Identify which cell holds the provided text, then report its [x, y] central coordinate. 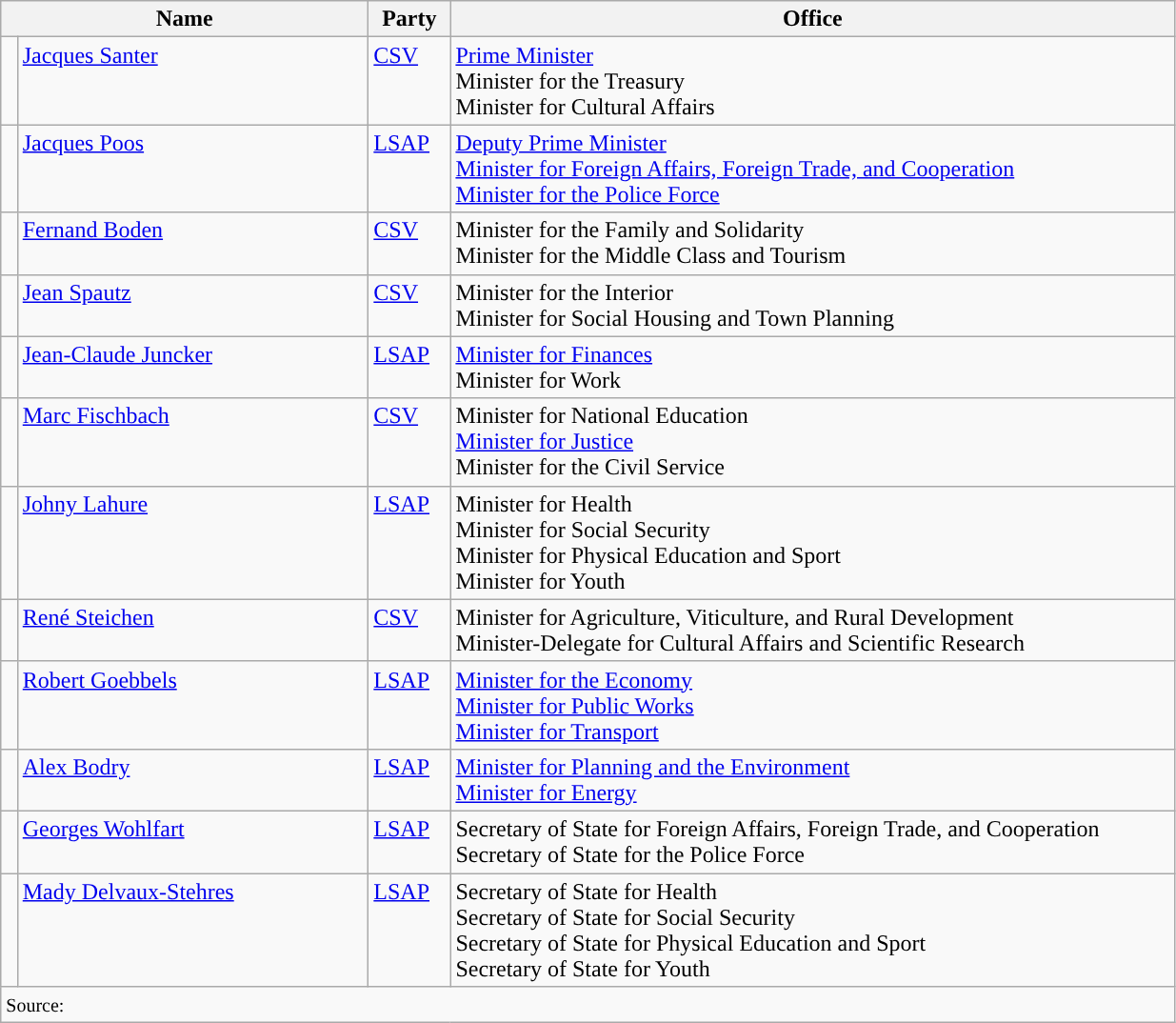
Deputy Prime Minister Minister for Foreign Affairs, Foreign Trade, and Cooperation Minister for the Police Force [813, 169]
Jacques Poos [192, 169]
Minister for Finances Minister for Work [813, 368]
Minister for the Interior Minister for Social Housing and Town Planning [813, 305]
Secretary of State for Health Secretary of State for Social Security Secretary of State for Physical Education and Sport Secretary of State for Youth [813, 930]
Alex Bodry [192, 779]
Secretary of State for Foreign Affairs, Foreign Trade, and Cooperation Secretary of State for the Police Force [813, 842]
Prime Minister Minister for the Treasury Minister for Cultural Affairs [813, 81]
Minister for Health Minister for Social Security Minister for Physical Education and Sport Minister for Youth [813, 543]
Jacques Santer [192, 81]
Johny Lahure [192, 543]
Minister for Planning and the Environment Minister for Energy [813, 779]
Jean-Claude Juncker [192, 368]
Minister for the Family and Solidarity Minister for the Middle Class and Tourism [813, 244]
Source: [588, 1005]
René Steichen [192, 631]
Fernand Boden [192, 244]
Georges Wohlfart [192, 842]
Marc Fischbach [192, 442]
Office [813, 19]
Party [409, 19]
Mady Delvaux-Stehres [192, 930]
Minister for National Education Minister for Justice Minister for the Civil Service [813, 442]
Robert Goebbels [192, 705]
Minister for the Economy Minister for Public Works Minister for Transport [813, 705]
Jean Spautz [192, 305]
Name [185, 19]
Minister for Agriculture, Viticulture, and Rural Development Minister-Delegate for Cultural Affairs and Scientific Research [813, 631]
